Return [X, Y] of the center of cell containing provided text 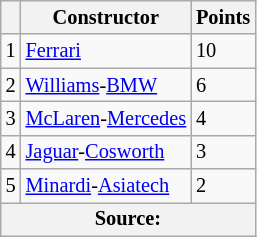
McLaren-Mercedes [106, 118]
Jaguar-Cosworth [106, 152]
10 [223, 51]
Ferrari [106, 51]
Points [223, 17]
5 [11, 186]
6 [223, 85]
Constructor [106, 17]
Minardi-Asiatech [106, 186]
1 [11, 51]
Williams-BMW [106, 85]
Source: [128, 219]
